From the cell containing the given text, extract its center point as (x, y) coordinate. 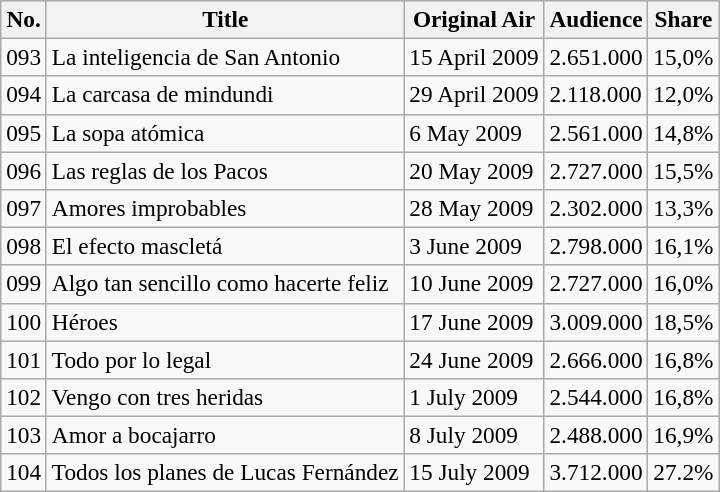
Algo tan sencillo como hacerte feliz (225, 284)
16,9% (684, 435)
Amor a bocajarro (225, 435)
16,0% (684, 284)
103 (24, 435)
3 June 2009 (474, 246)
15,5% (684, 170)
No. (24, 19)
098 (24, 246)
2.302.000 (596, 208)
2.118.000 (596, 95)
10 June 2009 (474, 284)
14,8% (684, 133)
La carcasa de mindundi (225, 95)
15,0% (684, 57)
15 July 2009 (474, 473)
2.651.000 (596, 57)
28 May 2009 (474, 208)
Todo por lo legal (225, 359)
2.488.000 (596, 435)
095 (24, 133)
Original Air (474, 19)
2.561.000 (596, 133)
18,5% (684, 322)
Share (684, 19)
Title (225, 19)
099 (24, 284)
Amores improbables (225, 208)
094 (24, 95)
104 (24, 473)
096 (24, 170)
La sopa atómica (225, 133)
093 (24, 57)
2.798.000 (596, 246)
29 April 2009 (474, 95)
12,0% (684, 95)
101 (24, 359)
24 June 2009 (474, 359)
1 July 2009 (474, 397)
Las reglas de los Pacos (225, 170)
20 May 2009 (474, 170)
15 April 2009 (474, 57)
Todos los planes de Lucas Fernández (225, 473)
Audience (596, 19)
3.009.000 (596, 322)
13,3% (684, 208)
27.2% (684, 473)
6 May 2009 (474, 133)
La inteligencia de San Antonio (225, 57)
100 (24, 322)
097 (24, 208)
El efecto mascletá (225, 246)
2.666.000 (596, 359)
16,1% (684, 246)
Héroes (225, 322)
3.712.000 (596, 473)
2.544.000 (596, 397)
102 (24, 397)
17 June 2009 (474, 322)
8 July 2009 (474, 435)
Vengo con tres heridas (225, 397)
